Identify which cell holds the provided text, then report its [x, y] central coordinate. 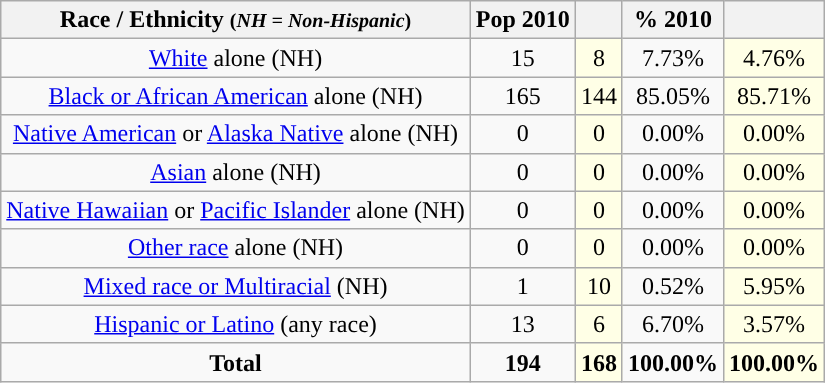
Asian alone (NH) [236, 172]
194 [522, 362]
Mixed race or Multiracial (NH) [236, 286]
4.76% [774, 58]
3.57% [774, 324]
Hispanic or Latino (any race) [236, 324]
10 [598, 286]
144 [598, 96]
13 [522, 324]
15 [522, 58]
85.71% [774, 96]
6.70% [672, 324]
Total [236, 362]
% 2010 [672, 20]
0.52% [672, 286]
1 [522, 286]
Black or African American alone (NH) [236, 96]
8 [598, 58]
Native Hawaiian or Pacific Islander alone (NH) [236, 210]
85.05% [672, 96]
7.73% [672, 58]
168 [598, 362]
165 [522, 96]
Other race alone (NH) [236, 248]
Pop 2010 [522, 20]
6 [598, 324]
Race / Ethnicity (NH = Non-Hispanic) [236, 20]
Native American or Alaska Native alone (NH) [236, 134]
5.95% [774, 286]
White alone (NH) [236, 58]
